Detect which cell encompasses the target text, then output its (X, Y) center coordinate. 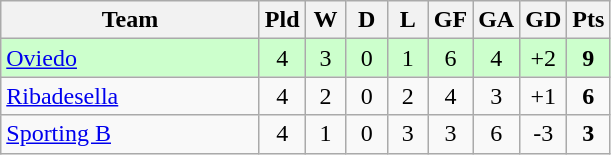
GF (450, 20)
+1 (544, 96)
Pld (282, 20)
Oviedo (130, 58)
9 (588, 58)
Sporting B (130, 134)
D (366, 20)
GA (496, 20)
GD (544, 20)
W (326, 20)
Pts (588, 20)
Team (130, 20)
-3 (544, 134)
L (408, 20)
+2 (544, 58)
Ribadesella (130, 96)
